Detect which cell encompasses the target text, then output its (X, Y) center coordinate. 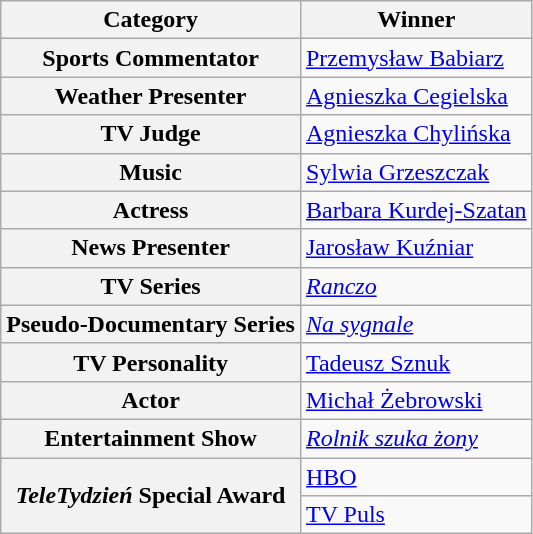
Winner (416, 20)
Actress (151, 210)
Entertainment Show (151, 438)
Weather Presenter (151, 96)
Actor (151, 400)
Sylwia Grzeszczak (416, 172)
TeleTydzień Special Award (151, 496)
Michał Żebrowski (416, 400)
Przemysław Babiarz (416, 58)
Barbara Kurdej-Szatan (416, 210)
TV Personality (151, 362)
Agnieszka Chylińska (416, 134)
TV Judge (151, 134)
Pseudo-Documentary Series (151, 324)
Jarosław Kuźniar (416, 248)
Ranczo (416, 286)
News Presenter (151, 248)
TV Series (151, 286)
HBO (416, 477)
Rolnik szuka żony (416, 438)
Category (151, 20)
Music (151, 172)
Agnieszka Cegielska (416, 96)
Na sygnale (416, 324)
Sports Commentator (151, 58)
Tadeusz Sznuk (416, 362)
TV Puls (416, 515)
